Detect which cell encompasses the target text, then output its [x, y] center coordinate. 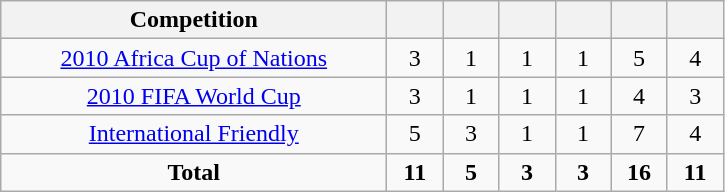
Total [194, 172]
16 [639, 172]
International Friendly [194, 134]
2010 Africa Cup of Nations [194, 58]
2010 FIFA World Cup [194, 96]
7 [639, 134]
Competition [194, 20]
